Return (X, Y) of the center of cell containing provided text 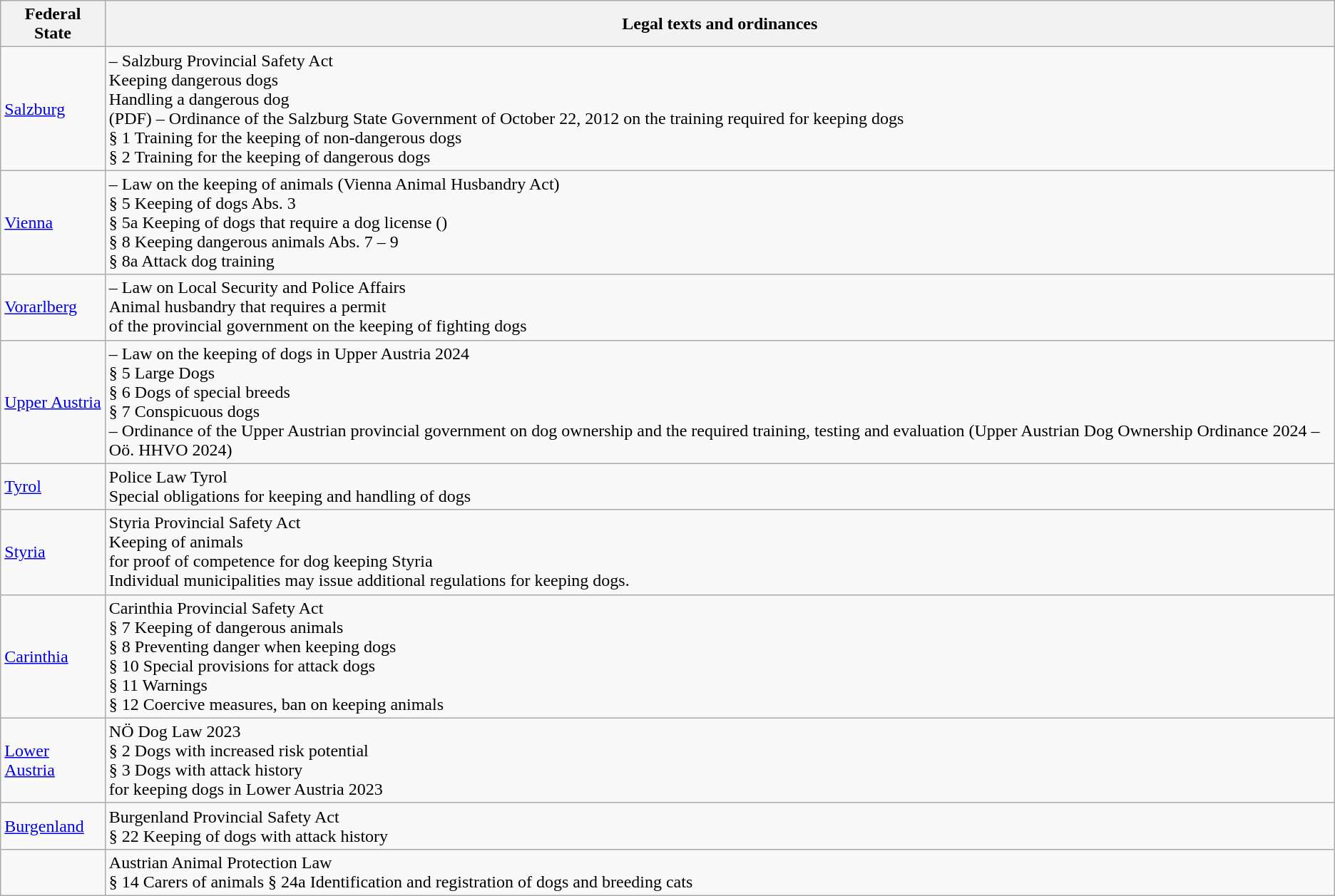
Burgenland Provincial Safety Act § 22 Keeping of dogs with attack history (720, 825)
Police Law Tyrol Special obligations for keeping and handling of dogs (720, 486)
Legal texts and ordinances (720, 24)
Tyrol (53, 486)
Salzburg (53, 108)
Burgenland (53, 825)
Lower Austria (53, 760)
Vienna (53, 222)
Upper Austria (53, 402)
NÖ Dog Law 2023 § 2 Dogs with increased risk potential § 3 Dogs with attack history for keeping dogs in Lower Austria 2023 (720, 760)
Austrian Animal Protection Law§ 14 Carers of animals § 24a Identification and registration of dogs and breeding cats (720, 872)
Federal State (53, 24)
Vorarlberg (53, 307)
– Law on Local Security and Police Affairs Animal husbandry that requires a permit of the provincial government on the keeping of fighting dogs (720, 307)
Carinthia (53, 656)
Styria (53, 552)
